Extract the [x, y] coordinate from the center of the cell holding the provided text.  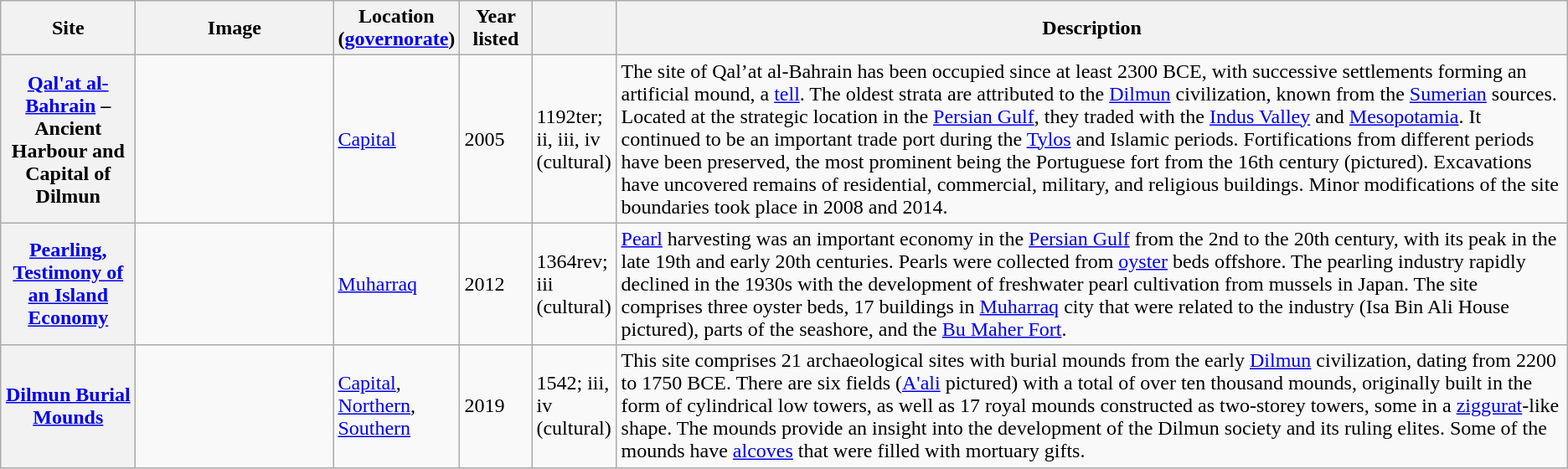
Site [69, 28]
1192ter; ii, iii, iv (cultural) [575, 139]
1364rev; iii (cultural) [575, 284]
Capital [397, 139]
2019 [496, 406]
2005 [496, 139]
Pearling, Testimony of an Island Economy [69, 284]
Capital, Northern, Southern [397, 406]
2012 [496, 284]
Year listed [496, 28]
Location (governorate) [397, 28]
Qal'at al-Bahrain – Ancient Harbour and Capital of Dilmun [69, 139]
Description [1092, 28]
Muharraq [397, 284]
Dilmun Burial Mounds [69, 406]
1542; iii, iv (cultural) [575, 406]
Image [235, 28]
